Locate the cell with the specified text and output its [x, y] center coordinate. 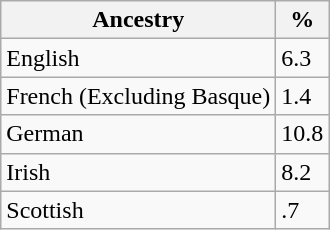
Irish [138, 172]
6.3 [302, 58]
10.8 [302, 134]
French (Excluding Basque) [138, 96]
.7 [302, 210]
English [138, 58]
Ancestry [138, 20]
1.4 [302, 96]
% [302, 20]
8.2 [302, 172]
Scottish [138, 210]
German [138, 134]
